Pinpoint the cell where the given text exists, returning its [x, y] midpoint coordinate. 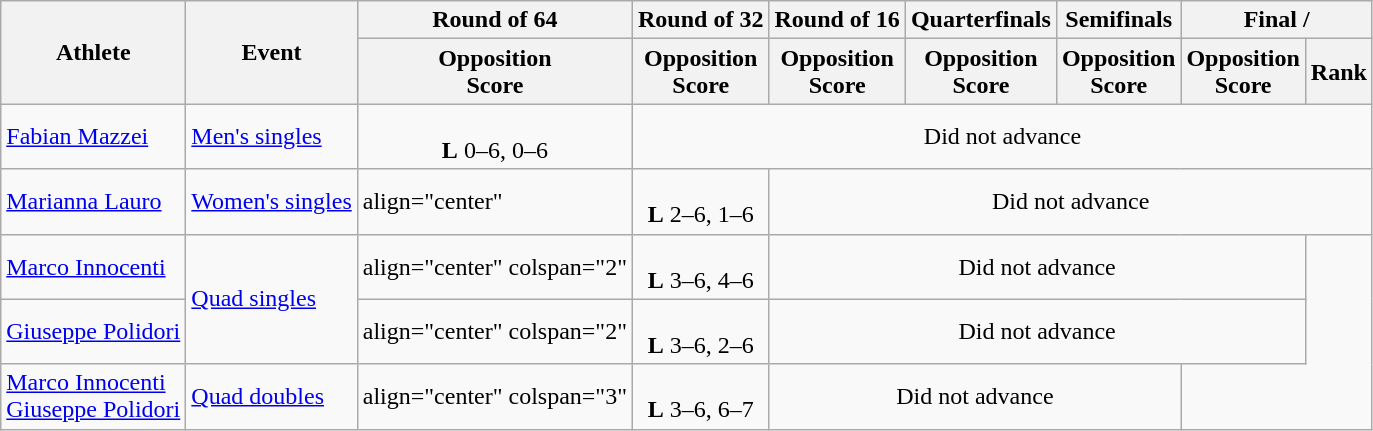
L 0–6, 0–6 [494, 136]
Semifinals [1118, 20]
Giuseppe Polidori [94, 332]
L 3–6, 4–6 [701, 266]
Quad singles [272, 299]
Athlete [94, 52]
Event [272, 52]
align="center" colspan="3" [494, 396]
Marianna Lauro [94, 202]
Marco InnocentiGiuseppe Polidori [94, 396]
align="center" [494, 202]
Fabian Mazzei [94, 136]
L 3–6, 6–7 [701, 396]
Men's singles [272, 136]
Final / [1277, 20]
Round of 16 [837, 20]
L 2–6, 1–6 [701, 202]
Marco Innocenti [94, 266]
Rank [1338, 72]
L 3–6, 2–6 [701, 332]
Round of 64 [494, 20]
Quarterfinals [980, 20]
Quad doubles [272, 396]
Women's singles [272, 202]
Round of 32 [701, 20]
